Return the [X, Y] coordinate for the center point of the cell that contains the specified text.  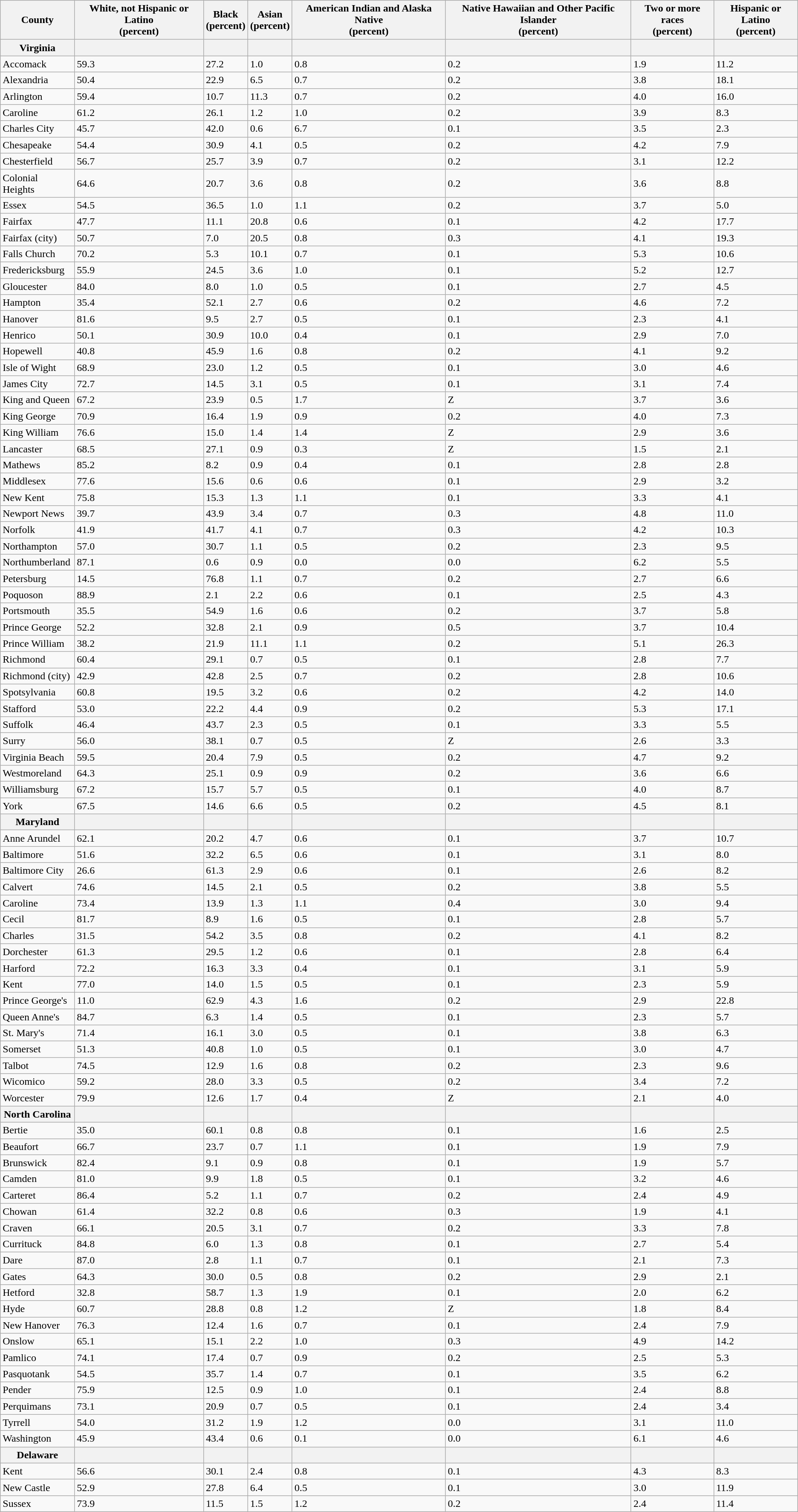
Arlington [38, 96]
19.5 [226, 692]
Harford [38, 968]
22.9 [226, 80]
Dorchester [38, 952]
Gloucester [38, 287]
87.0 [139, 1260]
Craven [38, 1228]
12.2 [755, 161]
Stafford [38, 708]
New Kent [38, 498]
Tyrrell [38, 1422]
23.9 [226, 400]
68.5 [139, 449]
73.4 [139, 903]
Hanover [38, 319]
5.4 [755, 1244]
29.1 [226, 660]
76.6 [139, 432]
8.4 [755, 1309]
21.9 [226, 643]
60.4 [139, 660]
62.9 [226, 1000]
County [38, 20]
Poquoson [38, 595]
Fairfax (city) [38, 238]
85.2 [139, 465]
14.6 [226, 806]
Fairfax [38, 221]
35.7 [226, 1374]
35.5 [139, 611]
Norfolk [38, 530]
58.7 [226, 1293]
27.2 [226, 64]
Queen Anne's [38, 1017]
Washington [38, 1439]
Sussex [38, 1503]
8.7 [755, 790]
23.7 [226, 1147]
27.8 [226, 1487]
King George [38, 416]
King and Queen [38, 400]
Maryland [38, 822]
Hispanic or Latino(percent) [755, 20]
American Indian and Alaska Native(percent) [369, 20]
Chesterfield [38, 161]
81.0 [139, 1179]
Northampton [38, 546]
Pamlico [38, 1358]
16.3 [226, 968]
Lancaster [38, 449]
Two or more races(percent) [672, 20]
72.7 [139, 384]
22.8 [755, 1000]
Worcester [38, 1098]
59.5 [139, 757]
67.5 [139, 806]
20.9 [226, 1406]
20.2 [226, 838]
27.1 [226, 449]
16.1 [226, 1033]
Delaware [38, 1455]
Native Hawaiian and Other Pacific Islander(percent) [538, 20]
35.0 [139, 1130]
Currituck [38, 1244]
56.6 [139, 1471]
45.7 [139, 129]
11.4 [755, 1503]
4.8 [672, 514]
10.4 [755, 627]
28.0 [226, 1082]
86.4 [139, 1195]
Essex [38, 205]
8.1 [755, 806]
7.4 [755, 384]
12.4 [226, 1325]
Baltimore [38, 854]
Isle of Wight [38, 368]
60.1 [226, 1130]
Richmond [38, 660]
Westmoreland [38, 773]
66.1 [139, 1228]
Richmond (city) [38, 676]
62.1 [139, 838]
Hyde [38, 1309]
9.1 [226, 1163]
46.4 [139, 724]
6.1 [672, 1439]
11.3 [270, 96]
10.0 [270, 335]
Prince George [38, 627]
Charles [38, 936]
Hopewell [38, 351]
15.6 [226, 481]
15.0 [226, 432]
59.4 [139, 96]
55.9 [139, 270]
54.9 [226, 611]
26.3 [755, 643]
41.9 [139, 530]
41.7 [226, 530]
Hetford [38, 1293]
77.0 [139, 984]
39.7 [139, 514]
Prince George's [38, 1000]
12.5 [226, 1390]
77.6 [139, 481]
17.1 [755, 708]
43.4 [226, 1439]
11.5 [226, 1503]
18.1 [755, 80]
2.0 [672, 1293]
Henrico [38, 335]
23.0 [226, 368]
50.7 [139, 238]
56.0 [139, 741]
56.7 [139, 161]
73.1 [139, 1406]
North Carolina [38, 1114]
11.2 [755, 64]
20.8 [270, 221]
74.6 [139, 887]
6.7 [369, 129]
43.7 [226, 724]
70.2 [139, 254]
Surry [38, 741]
Camden [38, 1179]
Talbot [38, 1066]
36.5 [226, 205]
Williamsburg [38, 790]
26.6 [139, 871]
12.6 [226, 1098]
Charles City [38, 129]
30.0 [226, 1276]
25.1 [226, 773]
59.3 [139, 64]
New Hanover [38, 1325]
28.8 [226, 1309]
9.9 [226, 1179]
Virginia Beach [38, 757]
60.7 [139, 1309]
8.9 [226, 919]
10.1 [270, 254]
Suffolk [38, 724]
Fredericksburg [38, 270]
11.9 [755, 1487]
12.7 [755, 270]
5.8 [755, 611]
15.1 [226, 1341]
19.3 [755, 238]
White, not Hispanic or Latino(percent) [139, 20]
17.7 [755, 221]
74.5 [139, 1066]
25.7 [226, 161]
59.2 [139, 1082]
Middlesex [38, 481]
12.9 [226, 1066]
16.0 [755, 96]
42.8 [226, 676]
57.0 [139, 546]
Wicomico [38, 1082]
15.3 [226, 498]
Baltimore City [38, 871]
42.9 [139, 676]
Virginia [38, 48]
Spotsylvania [38, 692]
5.0 [755, 205]
47.7 [139, 221]
70.9 [139, 416]
Mathews [38, 465]
Portsmouth [38, 611]
38.1 [226, 741]
Calvert [38, 887]
20.7 [226, 183]
54.0 [139, 1422]
79.9 [139, 1098]
4.4 [270, 708]
10.3 [755, 530]
84.7 [139, 1017]
43.9 [226, 514]
7.7 [755, 660]
Chowan [38, 1211]
81.7 [139, 919]
Petersburg [38, 579]
King William [38, 432]
James City [38, 384]
52.9 [139, 1487]
Cecil [38, 919]
26.1 [226, 113]
Colonial Heights [38, 183]
20.4 [226, 757]
42.0 [226, 129]
76.8 [226, 579]
50.1 [139, 335]
64.6 [139, 183]
Chesapeake [38, 145]
Asian(percent) [270, 20]
54.2 [226, 936]
Perquimans [38, 1406]
31.5 [139, 936]
22.2 [226, 708]
Northumberland [38, 562]
54.4 [139, 145]
16.4 [226, 416]
88.9 [139, 595]
60.8 [139, 692]
29.5 [226, 952]
9.6 [755, 1066]
84.8 [139, 1244]
15.7 [226, 790]
Gates [38, 1276]
Prince William [38, 643]
75.9 [139, 1390]
Accomack [38, 64]
82.4 [139, 1163]
Pasquotank [38, 1374]
30.7 [226, 546]
52.1 [226, 303]
Hampton [38, 303]
74.1 [139, 1358]
5.1 [672, 643]
Alexandria [38, 80]
73.9 [139, 1503]
72.2 [139, 968]
53.0 [139, 708]
Beaufort [38, 1147]
17.4 [226, 1358]
24.5 [226, 270]
Brunswick [38, 1163]
65.1 [139, 1341]
87.1 [139, 562]
75.8 [139, 498]
68.9 [139, 368]
York [38, 806]
30.1 [226, 1471]
52.2 [139, 627]
61.2 [139, 113]
38.2 [139, 643]
51.6 [139, 854]
31.2 [226, 1422]
Falls Church [38, 254]
13.9 [226, 903]
81.6 [139, 319]
84.0 [139, 287]
50.4 [139, 80]
Newport News [38, 514]
66.7 [139, 1147]
6.0 [226, 1244]
Onslow [38, 1341]
Somerset [38, 1049]
9.4 [755, 903]
New Castle [38, 1487]
51.3 [139, 1049]
Anne Arundel [38, 838]
Black(percent) [226, 20]
7.8 [755, 1228]
76.3 [139, 1325]
Carteret [38, 1195]
61.4 [139, 1211]
35.4 [139, 303]
Dare [38, 1260]
St. Mary's [38, 1033]
Bertie [38, 1130]
71.4 [139, 1033]
14.2 [755, 1341]
Pender [38, 1390]
